Provide the (x, y) coordinate of the cell's center where the given text is located.  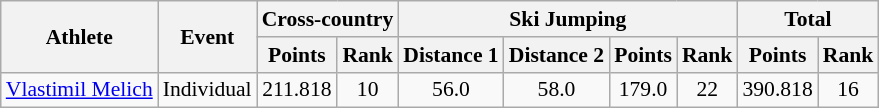
Cross-country (328, 19)
390.818 (777, 90)
22 (708, 90)
Event (208, 36)
Total (808, 19)
179.0 (643, 90)
56.0 (450, 90)
16 (848, 90)
Athlete (80, 36)
Vlastimil Melich (80, 90)
211.818 (297, 90)
10 (368, 90)
Distance 1 (450, 55)
Individual (208, 90)
Ski Jumping (568, 19)
Distance 2 (556, 55)
58.0 (556, 90)
